Locate the cell with the specified text and output its [X, Y] center coordinate. 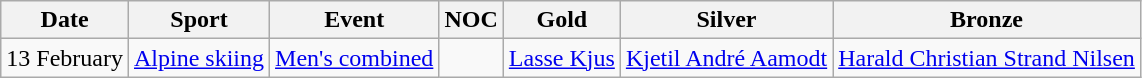
Kjetil André Aamodt [726, 58]
Silver [726, 20]
Sport [198, 20]
Men's combined [354, 58]
NOC [471, 20]
Alpine skiing [198, 58]
Bronze [987, 20]
Event [354, 20]
Lasse Kjus [562, 58]
13 February [65, 58]
Gold [562, 20]
Harald Christian Strand Nilsen [987, 58]
Date [65, 20]
